From the cell containing the given text, extract its center point as [x, y] coordinate. 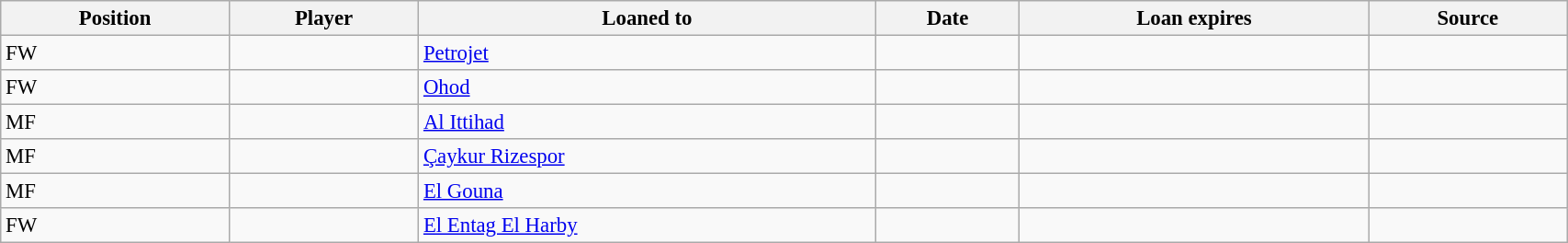
Al Ittihad [648, 122]
Player [323, 18]
Ohod [648, 87]
Çaykur Rizespor [648, 156]
Position [116, 18]
El Gouna [648, 191]
Petrojet [648, 53]
Date [948, 18]
Loaned to [648, 18]
El Entag El Harby [648, 226]
Loan expires [1194, 18]
Source [1468, 18]
